Provide the [x, y] coordinate of the cell's center where the given text is located.  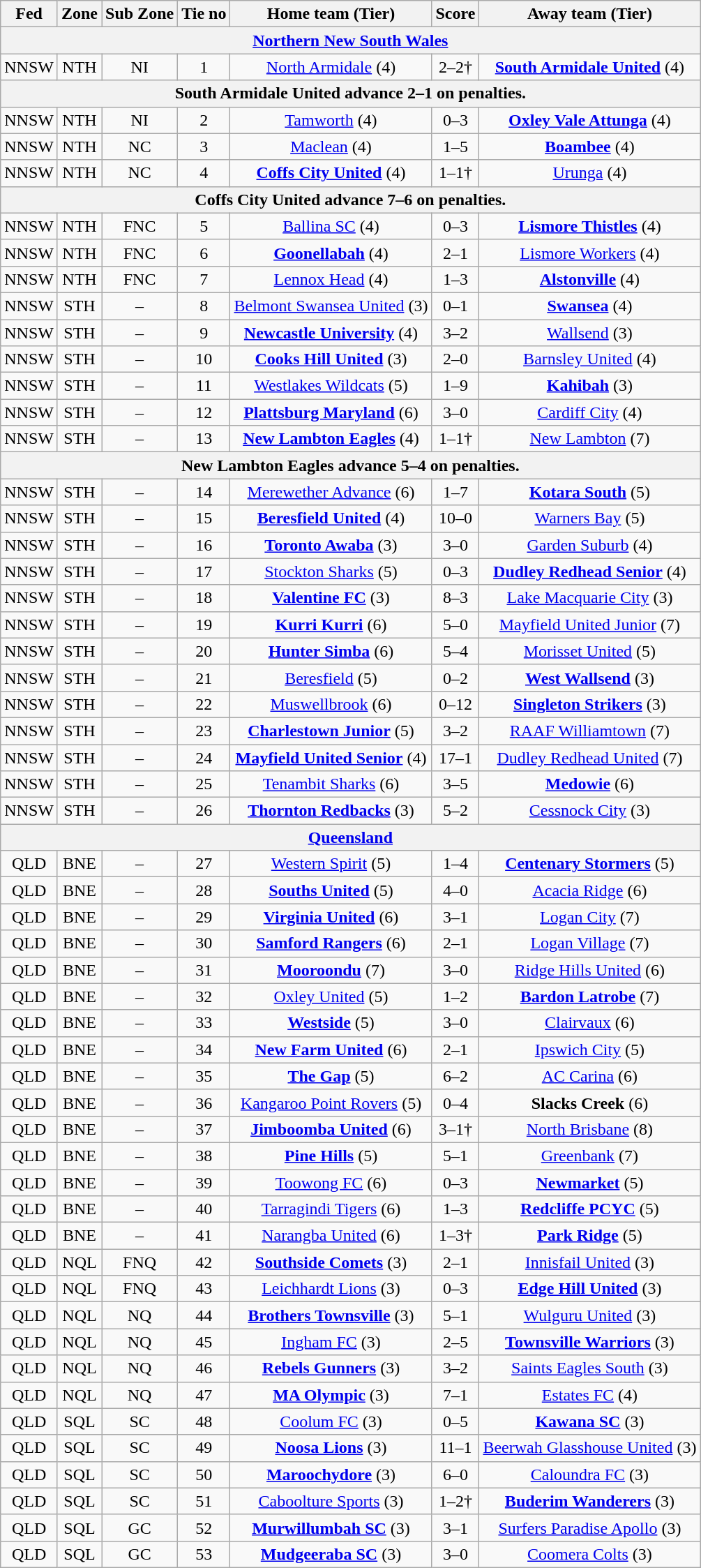
Mudgeeraba SC (3) [331, 1554]
Mayfield United Senior (4) [331, 757]
Cooks Hill United (3) [331, 359]
30 [204, 943]
Wallsend (3) [590, 333]
2–0 [455, 359]
Fed [29, 14]
27 [204, 864]
0–1 [455, 306]
Muswellbrook (6) [331, 704]
Stockton Sharks (5) [331, 572]
Logan City (7) [590, 917]
8–3 [455, 598]
Park Ridge (5) [590, 1236]
Noosa Lions (3) [331, 1448]
Garden Suburb (4) [590, 545]
Coffs City United (4) [331, 173]
16 [204, 545]
Ridge Hills United (6) [590, 970]
23 [204, 731]
RAAF Williamtown (7) [590, 731]
2–5 [455, 1342]
Bardon Latrobe (7) [590, 996]
Boambee (4) [590, 147]
Oxley United (5) [331, 996]
6–0 [455, 1474]
Ipswich City (5) [590, 1050]
Morisset United (5) [590, 651]
Kangaroo Point Rovers (5) [331, 1103]
Southside Comets (3) [331, 1262]
Buderim Wanderers (3) [590, 1501]
Coomera Colts (3) [590, 1554]
Estates FC (4) [590, 1395]
28 [204, 890]
32 [204, 996]
Merewether Advance (6) [331, 492]
Samford Rangers (6) [331, 943]
Lennox Head (4) [331, 279]
Newmarket (5) [590, 1183]
Brothers Townsville (3) [331, 1315]
Alstonville (4) [590, 279]
3–5 [455, 784]
New Lambton Eagles (4) [331, 439]
Dudley Redhead United (7) [590, 757]
Kahibah (3) [590, 386]
12 [204, 412]
19 [204, 625]
38 [204, 1156]
1–5 [455, 147]
Tarragindi Tigers (6) [331, 1209]
Lismore Thistles (4) [590, 226]
20 [204, 651]
Saints Eagles South (3) [590, 1368]
40 [204, 1209]
South Armidale United (4) [590, 67]
10 [204, 359]
Acacia Ridge (6) [590, 890]
Wulguru United (3) [590, 1315]
0–5 [455, 1421]
Beerwah Glasshouse United (3) [590, 1448]
Ingham FC (3) [331, 1342]
Home team (Tier) [331, 14]
Tenambit Sharks (6) [331, 784]
Newcastle University (4) [331, 333]
Murwillumbah SC (3) [331, 1528]
Maroochydore (3) [331, 1474]
Pine Hills (5) [331, 1156]
Caboolture Sports (3) [331, 1501]
Belmont Swansea United (3) [331, 306]
24 [204, 757]
Lismore Workers (4) [590, 253]
2 [204, 120]
Warners Bay (5) [590, 518]
Coolum FC (3) [331, 1421]
42 [204, 1262]
5–0 [455, 625]
Valentine FC (3) [331, 598]
0–12 [455, 704]
Edge Hill United (3) [590, 1289]
Mayfield United Junior (7) [590, 625]
Toowong FC (6) [331, 1183]
Toronto Awaba (3) [331, 545]
AC Carina (6) [590, 1076]
35 [204, 1076]
Innisfail United (3) [590, 1262]
MA Olympic (3) [331, 1395]
29 [204, 917]
Oxley Vale Attunga (4) [590, 120]
Kurri Kurri (6) [331, 625]
50 [204, 1474]
Tamworth (4) [331, 120]
Score [455, 14]
The Gap (5) [331, 1076]
1–7 [455, 492]
0–2 [455, 678]
41 [204, 1236]
21 [204, 678]
8 [204, 306]
36 [204, 1103]
Tie no [204, 14]
Queensland [350, 837]
Cardiff City (4) [590, 412]
53 [204, 1554]
Souths United (5) [331, 890]
Goonellabah (4) [331, 253]
43 [204, 1289]
1 [204, 67]
47 [204, 1395]
7 [204, 279]
46 [204, 1368]
18 [204, 598]
6 [204, 253]
Zone [80, 14]
Barnsley United (4) [590, 359]
Plattsburg Maryland (6) [331, 412]
Maclean (4) [331, 147]
5–4 [455, 651]
10–0 [455, 518]
1–4 [455, 864]
4 [204, 173]
31 [204, 970]
4–0 [455, 890]
33 [204, 1023]
26 [204, 811]
Lake Macquarie City (3) [590, 598]
37 [204, 1129]
Mooroondu (7) [331, 970]
9 [204, 333]
15 [204, 518]
1–2† [455, 1501]
1–9 [455, 386]
Beresfield (5) [331, 678]
11 [204, 386]
South Armidale United advance 2–1 on penalties. [350, 94]
Kotara South (5) [590, 492]
25 [204, 784]
1–2 [455, 996]
Virginia United (6) [331, 917]
Rebels Gunners (3) [331, 1368]
Leichhardt Lions (3) [331, 1289]
North Armidale (4) [331, 67]
51 [204, 1501]
17 [204, 572]
Greenbank (7) [590, 1156]
Singleton Strikers (3) [590, 704]
Caloundra FC (3) [590, 1474]
Ballina SC (4) [331, 226]
52 [204, 1528]
Dudley Redhead Senior (4) [590, 572]
Western Spirit (5) [331, 864]
Coffs City United advance 7–6 on penalties. [350, 200]
Charlestown Junior (5) [331, 731]
7–1 [455, 1395]
49 [204, 1448]
Northern New South Wales [350, 40]
45 [204, 1342]
Centenary Stormers (5) [590, 864]
39 [204, 1183]
11–1 [455, 1448]
New Farm United (6) [331, 1050]
17–1 [455, 757]
5 [204, 226]
Away team (Tier) [590, 14]
West Wallsend (3) [590, 678]
Medowie (6) [590, 784]
Logan Village (7) [590, 943]
6–2 [455, 1076]
Redcliffe PCYC (5) [590, 1209]
Thornton Redbacks (3) [331, 811]
Narangba United (6) [331, 1236]
3–1† [455, 1129]
New Lambton Eagles advance 5–4 on penalties. [350, 465]
Sub Zone [140, 14]
34 [204, 1050]
22 [204, 704]
Clairvaux (6) [590, 1023]
Swansea (4) [590, 306]
Westlakes Wildcats (5) [331, 386]
2–2† [455, 67]
5–2 [455, 811]
Jimboomba United (6) [331, 1129]
Beresfield United (4) [331, 518]
Urunga (4) [590, 173]
13 [204, 439]
44 [204, 1315]
Westside (5) [331, 1023]
0–4 [455, 1103]
Hunter Simba (6) [331, 651]
3 [204, 147]
Cessnock City (3) [590, 811]
Kawana SC (3) [590, 1421]
1–3† [455, 1236]
Surfers Paradise Apollo (3) [590, 1528]
14 [204, 492]
Townsville Warriors (3) [590, 1342]
Slacks Creek (6) [590, 1103]
North Brisbane (8) [590, 1129]
New Lambton (7) [590, 439]
48 [204, 1421]
